Output the [X, Y] coordinate of the center of the cell containing the given text.  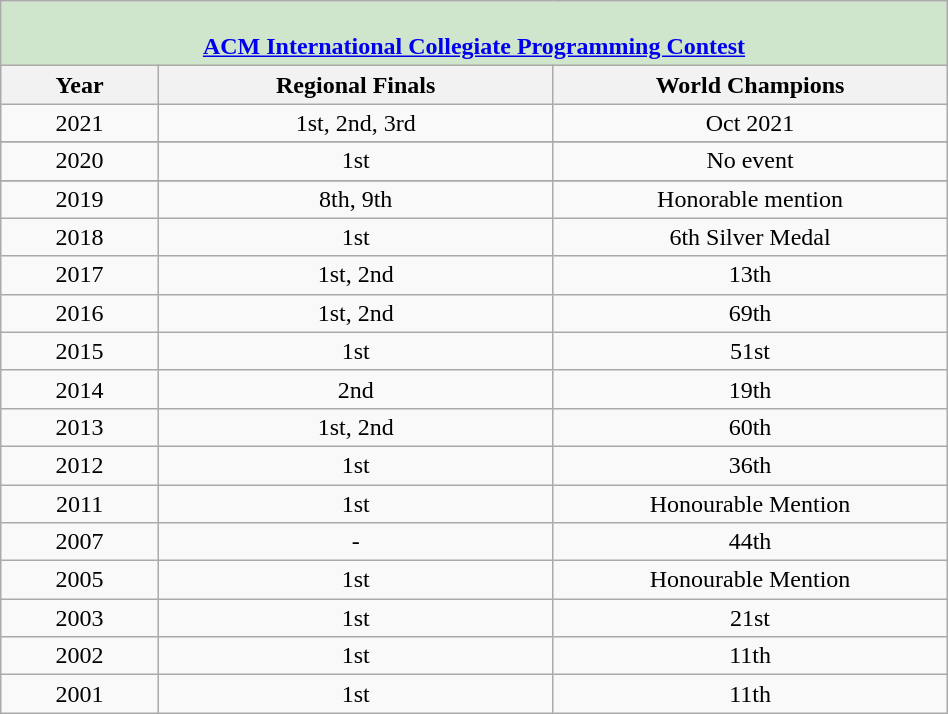
2012 [80, 465]
2019 [80, 199]
2018 [80, 237]
Year [80, 85]
19th [750, 389]
36th [750, 465]
8th, 9th [355, 199]
44th [750, 542]
2011 [80, 503]
2017 [80, 275]
Honorable mention [750, 199]
51st [750, 351]
60th [750, 427]
2002 [80, 656]
2020 [80, 161]
2nd [355, 389]
2014 [80, 389]
2003 [80, 618]
2005 [80, 580]
ACM International Collegiate Programming Contest [474, 34]
World Champions [750, 85]
2007 [80, 542]
- [355, 542]
2016 [80, 313]
2001 [80, 694]
Regional Finals [355, 85]
Oct 2021 [750, 123]
21st [750, 618]
13th [750, 275]
6th Silver Medal [750, 237]
69th [750, 313]
2015 [80, 351]
2021 [80, 123]
2013 [80, 427]
1st, 2nd, 3rd [355, 123]
No event [750, 161]
